Search for the cell housing the specified text and yield its (X, Y) center coordinate. 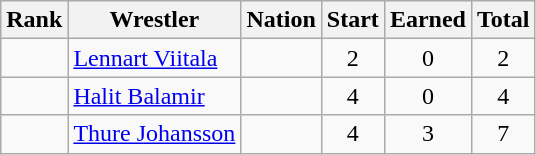
Thure Johansson (154, 134)
Halit Balamir (154, 96)
7 (503, 134)
Rank (34, 20)
Total (503, 20)
3 (428, 134)
Nation (281, 20)
Wrestler (154, 20)
Earned (428, 20)
Lennart Viitala (154, 58)
Start (352, 20)
